Search for the cell housing the specified text and yield its (x, y) center coordinate. 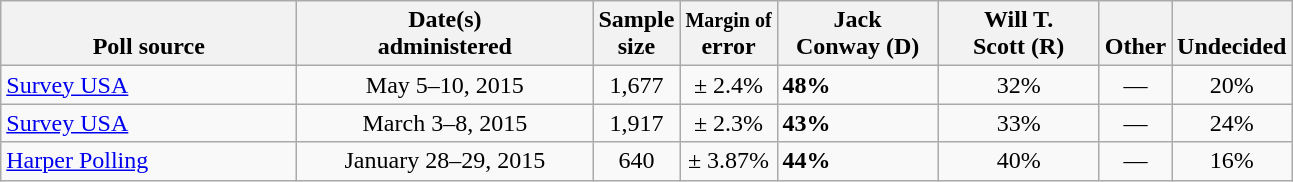
32% (1018, 85)
24% (1232, 123)
JackConway (D) (858, 34)
20% (1232, 85)
± 3.87% (728, 161)
1,917 (636, 123)
Undecided (1232, 34)
44% (858, 161)
± 2.3% (728, 123)
Samplesize (636, 34)
640 (636, 161)
1,677 (636, 85)
33% (1018, 123)
Will T.Scott (R) (1018, 34)
Harper Polling (149, 161)
± 2.4% (728, 85)
May 5–10, 2015 (445, 85)
40% (1018, 161)
March 3–8, 2015 (445, 123)
Other (1135, 34)
43% (858, 123)
16% (1232, 161)
Poll source (149, 34)
Date(s)administered (445, 34)
48% (858, 85)
January 28–29, 2015 (445, 161)
Margin oferror (728, 34)
